For the text-containing cell, return its midpoint in [x, y] coordinate format. 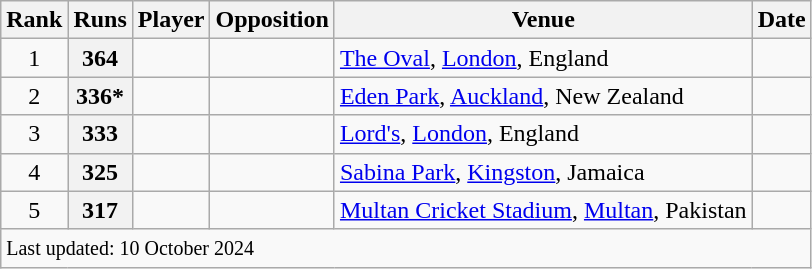
Sabina Park, Kingston, Jamaica [543, 172]
333 [100, 134]
Runs [100, 20]
Venue [543, 20]
2 [34, 96]
Rank [34, 20]
Date [782, 20]
Eden Park, Auckland, New Zealand [543, 96]
Opposition [272, 20]
Last updated: 10 October 2024 [406, 248]
3 [34, 134]
364 [100, 58]
325 [100, 172]
317 [100, 210]
Player [171, 20]
1 [34, 58]
4 [34, 172]
5 [34, 210]
The Oval, London, England [543, 58]
336* [100, 96]
Lord's, London, England [543, 134]
Multan Cricket Stadium, Multan, Pakistan [543, 210]
